Output the [X, Y] coordinate of the center of the cell containing the given text.  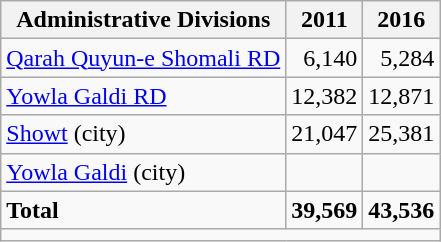
25,381 [402, 134]
43,536 [402, 210]
12,871 [402, 96]
5,284 [402, 58]
39,569 [324, 210]
Yowla Galdi (city) [144, 172]
Showt (city) [144, 134]
2011 [324, 20]
Administrative Divisions [144, 20]
Qarah Quyun-e Shomali RD [144, 58]
12,382 [324, 96]
2016 [402, 20]
Total [144, 210]
21,047 [324, 134]
Yowla Galdi RD [144, 96]
6,140 [324, 58]
